Capture the cell that displays the provided text and extract its (X, Y) central coordinate. 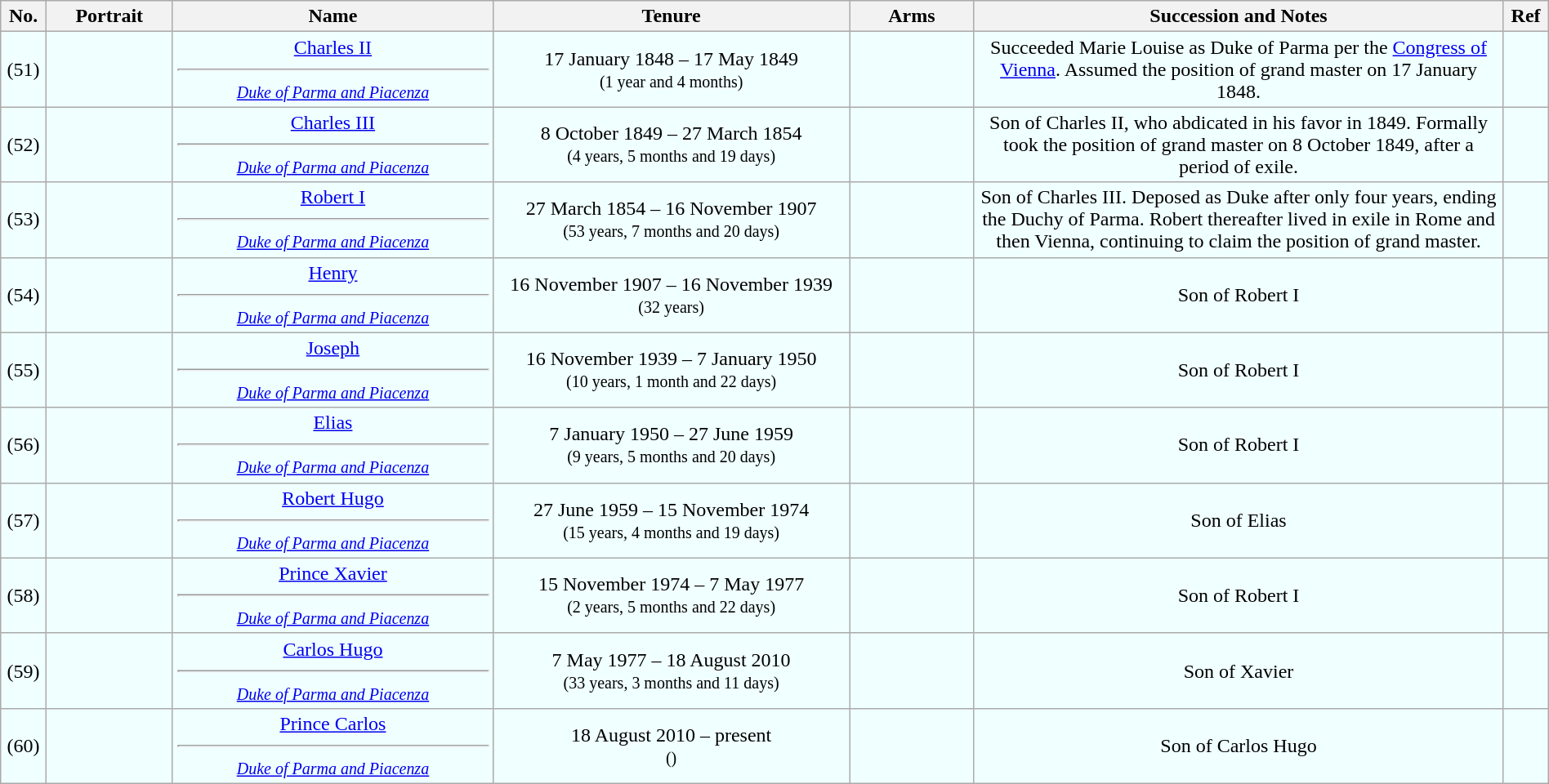
17 January 1848 – 17 May 1849(1 year and 4 months) (672, 69)
(58) (24, 595)
16 November 1907 – 16 November 1939(32 years) (672, 295)
Son of Elias (1239, 520)
(53) (24, 220)
(59) (24, 670)
Arms (912, 16)
(60) (24, 746)
Name (333, 16)
16 November 1939 – 7 January 1950(10 years, 1 month and 22 days) (672, 370)
Son of Xavier (1239, 670)
Robert HugoDuke of Parma and Piacenza (333, 520)
Prince XavierDuke of Parma and Piacenza (333, 595)
Succession and Notes (1239, 16)
EliasDuke of Parma and Piacenza (333, 445)
15 November 1974 – 7 May 1977(2 years, 5 months and 22 days) (672, 595)
Charles IIDuke of Parma and Piacenza (333, 69)
Charles IIIDuke of Parma and Piacenza (333, 145)
18 August 2010 – present() (672, 746)
(54) (24, 295)
7 January 1950 – 27 June 1959(9 years, 5 months and 20 days) (672, 445)
Son of Carlos Hugo (1239, 746)
(52) (24, 145)
7 May 1977 – 18 August 2010(33 years, 3 months and 11 days) (672, 670)
8 October 1849 – 27 March 1854(4 years, 5 months and 19 days) (672, 145)
Portrait (109, 16)
Robert IDuke of Parma and Piacenza (333, 220)
JosephDuke of Parma and Piacenza (333, 370)
Son of Charles II, who abdicated in his favor in 1849. Formally took the position of grand master on 8 October 1849, after a period of exile. (1239, 145)
(55) (24, 370)
(56) (24, 445)
Prince CarlosDuke of Parma and Piacenza (333, 746)
(51) (24, 69)
(57) (24, 520)
Succeeded Marie Louise as Duke of Parma per the Congress of Vienna. Assumed the position of grand master on 17 January 1848. (1239, 69)
Ref (1526, 16)
No. (24, 16)
HenryDuke of Parma and Piacenza (333, 295)
27 June 1959 – 15 November 1974(15 years, 4 months and 19 days) (672, 520)
Carlos HugoDuke of Parma and Piacenza (333, 670)
Tenure (672, 16)
27 March 1854 – 16 November 1907(53 years, 7 months and 20 days) (672, 220)
